Pinpoint the cell where the given text exists, returning its [x, y] midpoint coordinate. 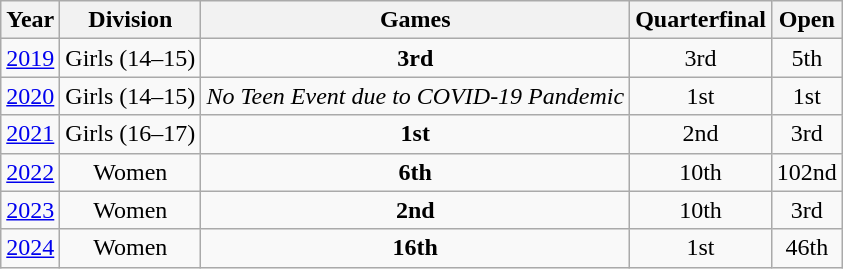
2023 [30, 210]
2020 [30, 96]
2021 [30, 134]
6th [416, 172]
2022 [30, 172]
46th [806, 248]
5th [806, 58]
102nd [806, 172]
Quarterfinal [701, 20]
Girls (16–17) [130, 134]
16th [416, 248]
2019 [30, 58]
2024 [30, 248]
Games [416, 20]
Division [130, 20]
No Teen Event due to COVID-19 Pandemic [416, 96]
Year [30, 20]
Open [806, 20]
